Capture the cell that displays the provided text and extract its (x, y) central coordinate. 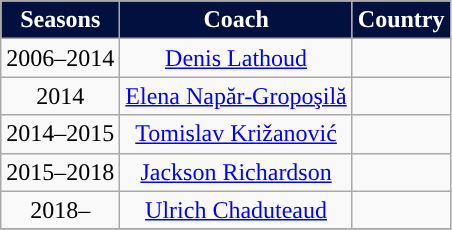
2014–2015 (60, 134)
Country (401, 20)
Coach (236, 20)
Denis Lathoud (236, 58)
2015–2018 (60, 172)
2014 (60, 96)
2018– (60, 210)
Seasons (60, 20)
2006–2014 (60, 58)
Tomislav Križanović (236, 134)
Jackson Richardson (236, 172)
Elena Napăr-Gropoşilă (236, 96)
Ulrich Chaduteaud (236, 210)
